From the cell containing the given text, extract its center point as (x, y) coordinate. 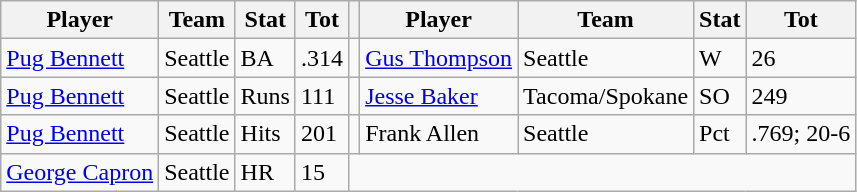
.314 (322, 58)
George Capron (80, 172)
.769; 20-6 (801, 134)
15 (322, 172)
Tacoma/Spokane (606, 96)
Gus Thompson (439, 58)
111 (322, 96)
26 (801, 58)
SO (720, 96)
W (720, 58)
Frank Allen (439, 134)
201 (322, 134)
HR (265, 172)
Jesse Baker (439, 96)
BA (265, 58)
249 (801, 96)
Hits (265, 134)
Runs (265, 96)
Pct (720, 134)
